Find where the given text appears and provide that cell's center as [X, Y] coordinate. 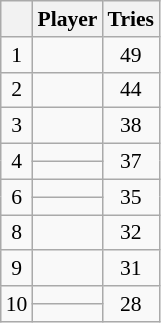
31 [131, 269]
37 [131, 162]
Tries [131, 19]
4 [17, 162]
6 [17, 197]
49 [131, 55]
28 [131, 304]
10 [17, 304]
32 [131, 233]
Player [67, 19]
3 [17, 126]
2 [17, 90]
8 [17, 233]
1 [17, 55]
38 [131, 126]
44 [131, 90]
35 [131, 197]
9 [17, 269]
